Search for the cell housing the specified text and yield its (X, Y) center coordinate. 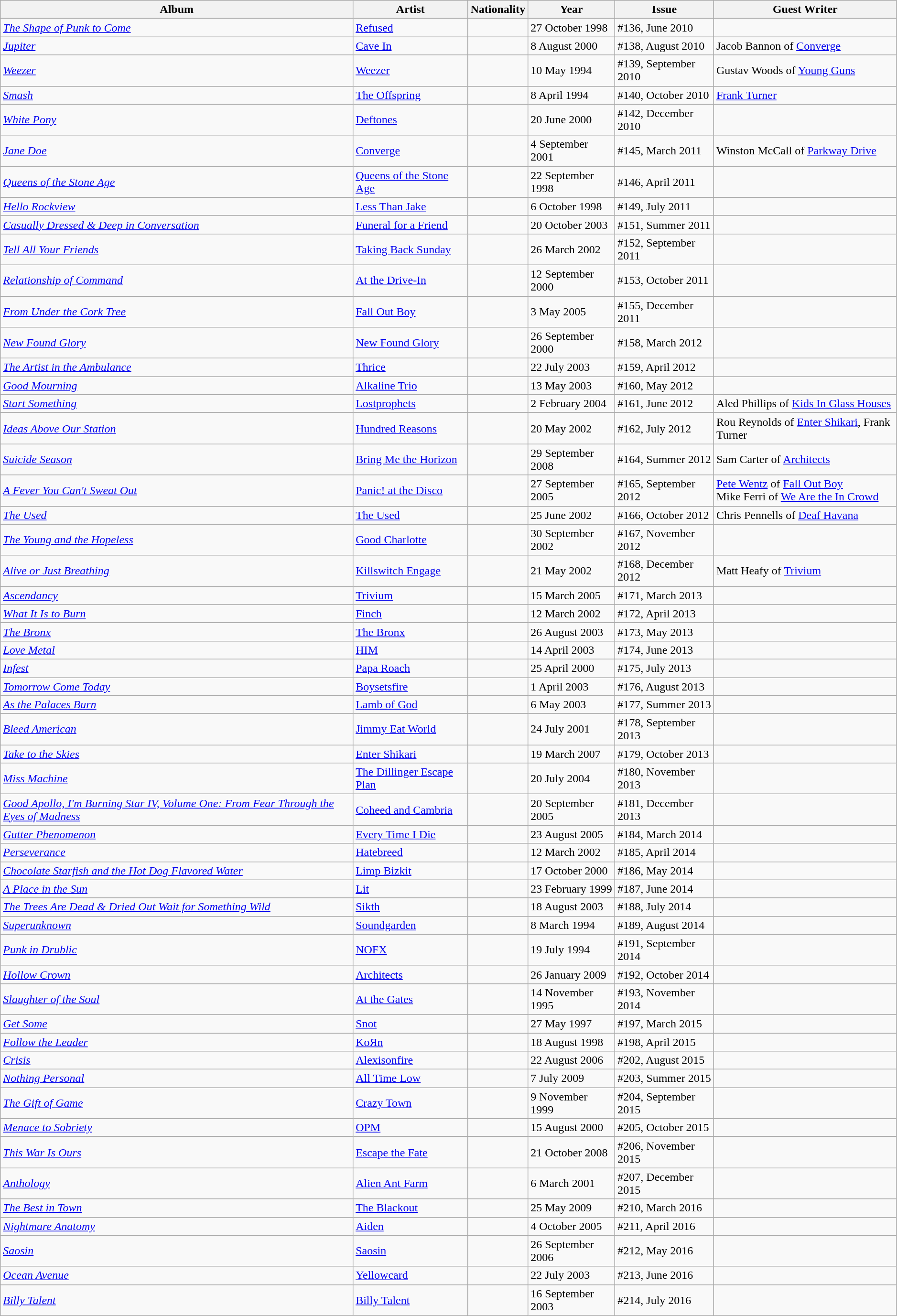
#151, Summer 2011 (664, 225)
Jimmy Eat World (411, 729)
Good Apollo, I'm Burning Star IV, Volume One: From Fear Through the Eyes of Madness (177, 809)
27 May 1997 (572, 1024)
#171, March 2013 (664, 595)
15 March 2005 (572, 595)
#142, December 2010 (664, 119)
Good Charlotte (411, 540)
Finch (411, 614)
#191, September 2014 (664, 950)
Bring Me the Horizon (411, 460)
Get Some (177, 1024)
3 May 2005 (572, 312)
#160, May 2012 (664, 386)
15 August 2000 (572, 1128)
Matt Heafy of Trivium (805, 571)
18 August 2003 (572, 907)
Chocolate Starfish and the Hot Dog Flavored Water (177, 871)
Smash (177, 95)
Thrice (411, 367)
Frank Turner (805, 95)
#193, November 2014 (664, 999)
The Best in Town (177, 1208)
#172, April 2013 (664, 614)
#173, May 2013 (664, 632)
#186, May 2014 (664, 871)
KoЯn (411, 1042)
#158, March 2012 (664, 343)
Bleed American (177, 729)
Year (572, 10)
Hello Rockview (177, 206)
White Pony (177, 119)
Anthology (177, 1183)
All Time Low (411, 1079)
Converge (411, 151)
6 March 2001 (572, 1183)
NOFX (411, 950)
The Shape of Punk to Come (177, 28)
Winston McCall of Parkway Drive (805, 151)
Superunknown (177, 925)
Deftones (411, 119)
20 October 2003 (572, 225)
26 August 2003 (572, 632)
#166, October 2012 (664, 515)
21 October 2008 (572, 1153)
Tomorrow Come Today (177, 687)
Miss Machine (177, 779)
1 April 2003 (572, 687)
As the Palaces Burn (177, 705)
Menace to Sobriety (177, 1128)
29 September 2008 (572, 460)
Gutter Phenomenon (177, 834)
Limp Bizkit (411, 871)
Nothing Personal (177, 1079)
The Blackout (411, 1208)
Good Mourning (177, 386)
8 April 1994 (572, 95)
#174, June 2013 (664, 650)
8 March 1994 (572, 925)
25 April 2000 (572, 668)
Ocean Avenue (177, 1275)
26 September 2006 (572, 1251)
#207, December 2015 (664, 1183)
7 July 2009 (572, 1079)
HIM (411, 650)
Hundred Reasons (411, 428)
#214, July 2016 (664, 1300)
#178, September 2013 (664, 729)
#153, October 2011 (664, 280)
Boysetsfire (411, 687)
17 October 2000 (572, 871)
Lostprophets (411, 404)
Ideas Above Our Station (177, 428)
#187, June 2014 (664, 889)
Hollow Crown (177, 974)
10 May 1994 (572, 71)
A Fever You Can't Sweat Out (177, 490)
Sam Carter of Architects (805, 460)
Slaughter of the Soul (177, 999)
#203, Summer 2015 (664, 1079)
26 September 2000 (572, 343)
#180, November 2013 (664, 779)
20 July 2004 (572, 779)
24 July 2001 (572, 729)
Refused (411, 28)
#155, December 2011 (664, 312)
Chris Pennells of Deaf Havana (805, 515)
23 February 1999 (572, 889)
26 January 2009 (572, 974)
Hatebreed (411, 852)
#202, August 2015 (664, 1060)
Alive or Just Breathing (177, 571)
4 September 2001 (572, 151)
#149, July 2011 (664, 206)
#168, December 2012 (664, 571)
#177, Summer 2013 (664, 705)
20 May 2002 (572, 428)
#181, December 2013 (664, 809)
4 October 2005 (572, 1226)
Jane Doe (177, 151)
Jacob Bannon of Converge (805, 46)
Issue (664, 10)
Fall Out Boy (411, 312)
#188, July 2014 (664, 907)
21 May 2002 (572, 571)
Yellowcard (411, 1275)
This War Is Ours (177, 1153)
The Gift of Game (177, 1103)
Papa Roach (411, 668)
19 March 2007 (572, 754)
Follow the Leader (177, 1042)
Take to the Skies (177, 754)
The Artist in the Ambulance (177, 367)
30 September 2002 (572, 540)
Alkaline Trio (411, 386)
20 June 2000 (572, 119)
23 August 2005 (572, 834)
#138, August 2010 (664, 46)
#139, September 2010 (664, 71)
Less Than Jake (411, 206)
Alien Ant Farm (411, 1183)
Relationship of Command (177, 280)
9 November 1999 (572, 1103)
22 September 1998 (572, 182)
#140, October 2010 (664, 95)
#210, March 2016 (664, 1208)
27 September 2005 (572, 490)
Punk in Drublic (177, 950)
Soundgarden (411, 925)
Nightmare Anatomy (177, 1226)
#213, June 2016 (664, 1275)
Funeral for a Friend (411, 225)
The Trees Are Dead & Dried Out Wait for Something Wild (177, 907)
Snot (411, 1024)
#159, April 2012 (664, 367)
Killswitch Engage (411, 571)
From Under the Cork Tree (177, 312)
22 August 2006 (572, 1060)
#211, April 2016 (664, 1226)
Start Something (177, 404)
#167, November 2012 (664, 540)
Casually Dressed & Deep in Conversation (177, 225)
#161, June 2012 (664, 404)
Aiden (411, 1226)
12 September 2000 (572, 280)
Escape the Fate (411, 1153)
#164, Summer 2012 (664, 460)
#198, April 2015 (664, 1042)
25 June 2002 (572, 515)
16 September 2003 (572, 1300)
6 October 1998 (572, 206)
#136, June 2010 (664, 28)
What It Is to Burn (177, 614)
19 July 1994 (572, 950)
At the Gates (411, 999)
#189, August 2014 (664, 925)
Cave In (411, 46)
27 October 1998 (572, 28)
#145, March 2011 (664, 151)
#197, March 2015 (664, 1024)
Crisis (177, 1060)
25 May 2009 (572, 1208)
14 November 1995 (572, 999)
Aled Phillips of Kids In Glass Houses (805, 404)
Panic! at the Disco (411, 490)
20 September 2005 (572, 809)
#204, September 2015 (664, 1103)
At the Drive-In (411, 280)
Love Metal (177, 650)
13 May 2003 (572, 386)
#146, April 2011 (664, 182)
The Dillinger Escape Plan (411, 779)
#176, August 2013 (664, 687)
#185, April 2014 (664, 852)
Trivium (411, 595)
Suicide Season (177, 460)
#205, October 2015 (664, 1128)
Coheed and Cambria (411, 809)
8 August 2000 (572, 46)
#184, March 2014 (664, 834)
The Young and the Hopeless (177, 540)
Album (177, 10)
#162, July 2012 (664, 428)
OPM (411, 1128)
14 April 2003 (572, 650)
Pete Wentz of Fall Out BoyMike Ferri of We Are the In Crowd (805, 490)
Gustav Woods of Young Guns (805, 71)
Taking Back Sunday (411, 249)
#206, November 2015 (664, 1153)
A Place in the Sun (177, 889)
Perseverance (177, 852)
#179, October 2013 (664, 754)
6 May 2003 (572, 705)
The Offspring (411, 95)
Crazy Town (411, 1103)
Every Time I Die (411, 834)
Lamb of God (411, 705)
Lit (411, 889)
#152, September 2011 (664, 249)
#192, October 2014 (664, 974)
#212, May 2016 (664, 1251)
Guest Writer (805, 10)
Jupiter (177, 46)
Enter Shikari (411, 754)
18 August 1998 (572, 1042)
Alexisonfire (411, 1060)
Artist (411, 10)
Architects (411, 974)
Tell All Your Friends (177, 249)
Infest (177, 668)
26 March 2002 (572, 249)
Nationality (498, 10)
Rou Reynolds of Enter Shikari, Frank Turner (805, 428)
Ascendancy (177, 595)
Sikth (411, 907)
#165, September 2012 (664, 490)
2 February 2004 (572, 404)
#175, July 2013 (664, 668)
